Return the [x, y] coordinate for the center point of the cell that contains the specified text.  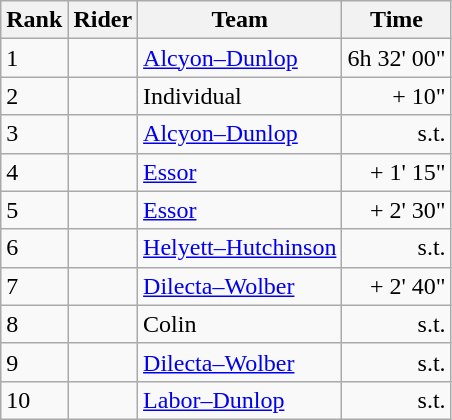
3 [34, 134]
Colin [240, 324]
8 [34, 324]
5 [34, 210]
1 [34, 58]
4 [34, 172]
10 [34, 400]
9 [34, 362]
6 [34, 248]
+ 1' 15" [396, 172]
+ 2' 40" [396, 286]
Helyett–Hutchinson [240, 248]
Individual [240, 96]
Rank [34, 20]
Rider [103, 20]
+ 2' 30" [396, 210]
6h 32' 00" [396, 58]
Team [240, 20]
7 [34, 286]
Labor–Dunlop [240, 400]
+ 10" [396, 96]
Time [396, 20]
2 [34, 96]
